Determine the (X, Y) coordinate at the center of the cell enclosing the given text.  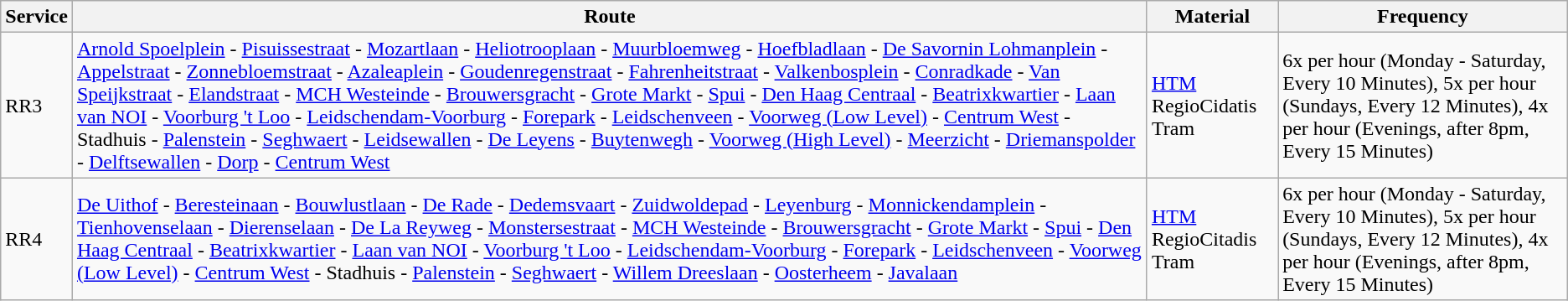
Material (1212, 17)
Frequency (1423, 17)
HTM RegioCidatis Tram (1212, 106)
HTM RegioCitadis Tram (1212, 239)
Route (610, 17)
Service (37, 17)
RR4 (37, 239)
RR3 (37, 106)
